Locate the cell with the specified text and output its [X, Y] center coordinate. 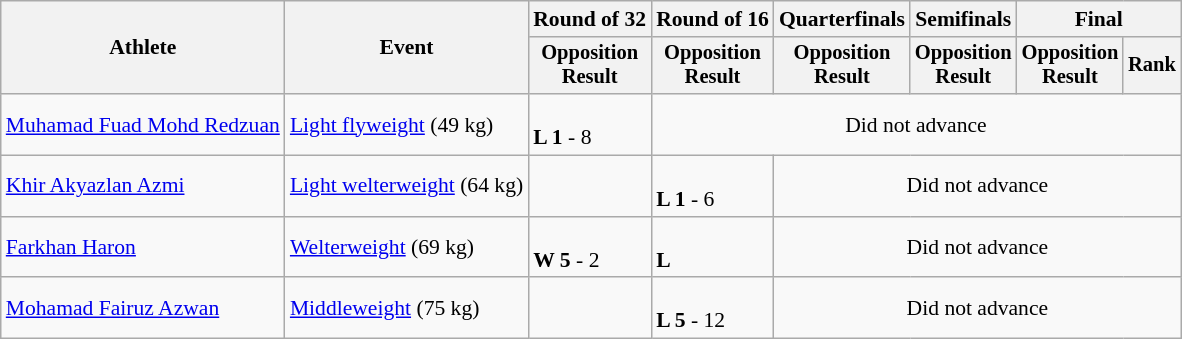
Light flyweight (49 kg) [406, 124]
Rank [1152, 66]
Semifinals [964, 19]
Quarterfinals [842, 19]
Welterweight (69 kg) [406, 248]
Event [406, 48]
Round of 16 [712, 19]
Khir Akyazlan Azmi [143, 186]
L [712, 248]
W 5 - 2 [590, 248]
Farkhan Haron [143, 248]
Round of 32 [590, 19]
L 1 - 8 [590, 124]
Athlete [143, 48]
Light welterweight (64 kg) [406, 186]
Final [1099, 19]
L 5 - 12 [712, 308]
L 1 - 6 [712, 186]
Mohamad Fairuz Azwan [143, 308]
Middleweight (75 kg) [406, 308]
Muhamad Fuad Mohd Redzuan [143, 124]
